Return the [x, y] coordinate for the center point of the cell that contains the specified text.  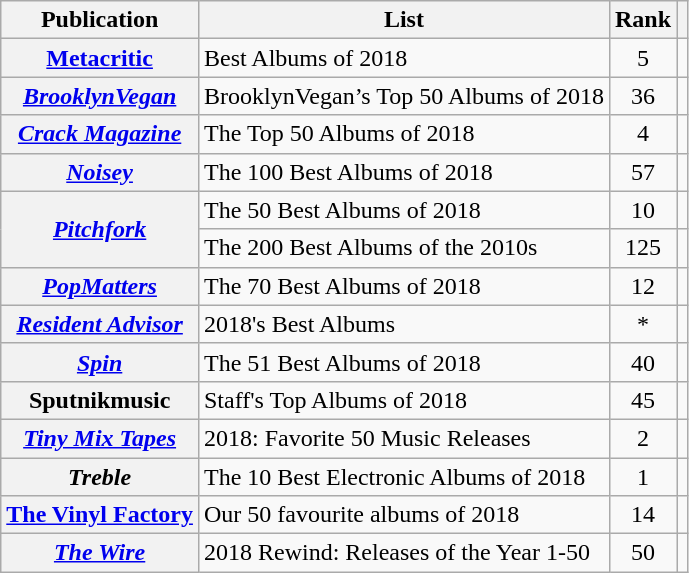
The Wire [100, 553]
BrooklynVegan [100, 96]
12 [642, 286]
2 [642, 438]
1 [642, 477]
5 [642, 58]
Our 50 favourite albums of 2018 [404, 515]
The 100 Best Albums of 2018 [404, 172]
Best Albums of 2018 [404, 58]
10 [642, 210]
2018 Rewind: Releases of the Year 1-50 [404, 553]
The 51 Best Albums of 2018 [404, 362]
Crack Magazine [100, 134]
50 [642, 553]
* [642, 324]
BrooklynVegan’s Top 50 Albums of 2018 [404, 96]
Publication [100, 20]
The Vinyl Factory [100, 515]
Noisey [100, 172]
Pitchfork [100, 229]
2018: Favorite 50 Music Releases [404, 438]
Resident Advisor [100, 324]
125 [642, 248]
Staff's Top Albums of 2018 [404, 400]
14 [642, 515]
2018's Best Albums [404, 324]
Spin [100, 362]
45 [642, 400]
The Top 50 Albums of 2018 [404, 134]
4 [642, 134]
Metacritic [100, 58]
List [404, 20]
57 [642, 172]
Tiny Mix Tapes [100, 438]
Treble [100, 477]
PopMatters [100, 286]
Rank [642, 20]
Sputnikmusic [100, 400]
36 [642, 96]
The 70 Best Albums of 2018 [404, 286]
The 10 Best Electronic Albums of 2018 [404, 477]
The 200 Best Albums of the 2010s [404, 248]
The 50 Best Albums of 2018 [404, 210]
40 [642, 362]
